Extract the (x, y) coordinate from the center of the cell holding the provided text.  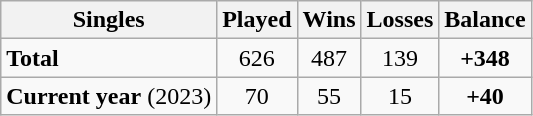
+40 (485, 96)
Played (257, 20)
Singles (109, 20)
55 (329, 96)
Current year (2023) (109, 96)
139 (400, 58)
Balance (485, 20)
70 (257, 96)
487 (329, 58)
626 (257, 58)
Total (109, 58)
+348 (485, 58)
Wins (329, 20)
Losses (400, 20)
15 (400, 96)
